Capture the cell that displays the provided text and extract its [X, Y] central coordinate. 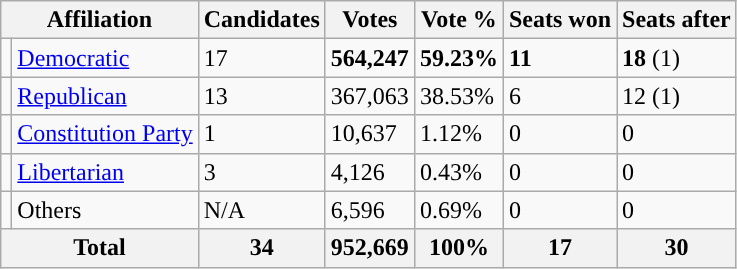
10,637 [370, 134]
Libertarian [105, 172]
Affiliation [100, 20]
11 [560, 58]
564,247 [370, 58]
Seats after [677, 20]
4,126 [370, 172]
Republican [105, 96]
Total [100, 248]
100% [458, 248]
Votes [370, 20]
38.53% [458, 96]
59.23% [458, 58]
12 (1) [677, 96]
6 [560, 96]
18 (1) [677, 58]
13 [262, 96]
367,063 [370, 96]
30 [677, 248]
1.12% [458, 134]
6,596 [370, 210]
952,669 [370, 248]
0.43% [458, 172]
N/A [262, 210]
34 [262, 248]
Vote % [458, 20]
3 [262, 172]
Others [105, 210]
Democratic [105, 58]
0.69% [458, 210]
Seats won [560, 20]
Candidates [262, 20]
1 [262, 134]
Constitution Party [105, 134]
